Provide the (X, Y) coordinate of the cell's center where the given text is located.  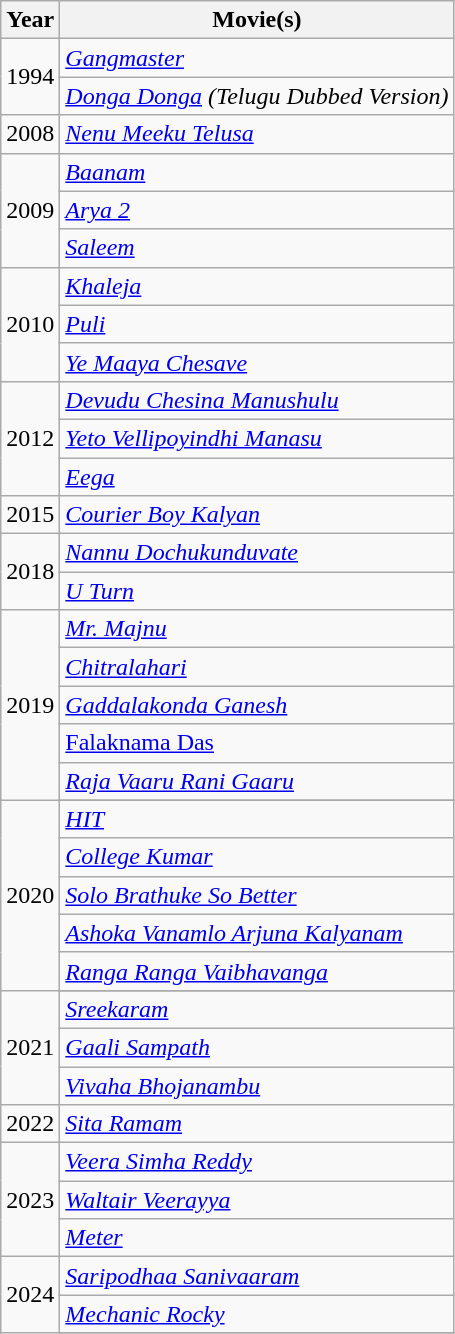
2008 (30, 134)
Mr. Majnu (257, 629)
Nenu Meeku Telusa (257, 134)
Waltair Veerayya (257, 1200)
Gaali Sampath (257, 1047)
2015 (30, 515)
HIT (257, 819)
Saleem (257, 248)
Sita Ramam (257, 1124)
2012 (30, 438)
2022 (30, 1124)
Saripodhaa Sanivaaram (257, 1276)
Puli (257, 324)
2021 (30, 1047)
Meter (257, 1238)
Gaddalakonda Ganesh (257, 705)
Courier Boy Kalyan (257, 515)
Sreekaram (257, 1009)
2024 (30, 1295)
2023 (30, 1200)
Baanam (257, 172)
1994 (30, 77)
2020 (30, 895)
Ye Maaya Chesave (257, 362)
2019 (30, 705)
Ashoka Vanamlo Arjuna Kalyanam (257, 933)
2009 (30, 210)
Nannu Dochukunduvate (257, 553)
Veera Simha Reddy (257, 1162)
Ranga Ranga Vaibhavanga (257, 971)
Solo Brathuke So Better (257, 895)
Mechanic Rocky (257, 1314)
2010 (30, 324)
Gangmaster (257, 58)
Khaleja (257, 286)
Arya 2 (257, 210)
Donga Donga (Telugu Dubbed Version) (257, 96)
U Turn (257, 591)
Movie(s) (257, 20)
Eega (257, 477)
Yeto Vellipoyindhi Manasu (257, 438)
Year (30, 20)
Vivaha Bhojanambu (257, 1085)
Raja Vaaru Rani Gaaru (257, 781)
Falaknama Das (257, 743)
Chitralahari (257, 667)
College Kumar (257, 857)
2018 (30, 572)
Devudu Chesina Manushulu (257, 400)
